Locate the cell with the specified text and output its (X, Y) center coordinate. 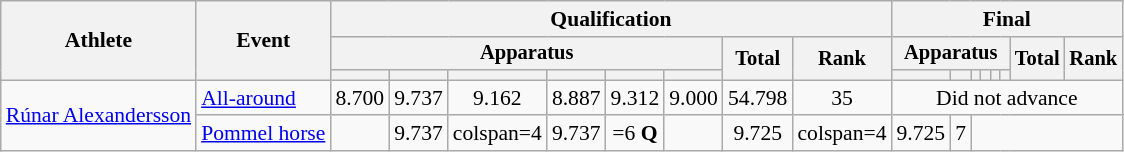
Pommel horse (263, 134)
54.798 (758, 98)
9.000 (694, 98)
9.162 (498, 98)
Final (1008, 19)
35 (842, 98)
Qualification (610, 19)
8.887 (576, 98)
Did not advance (1008, 98)
7 (960, 134)
Event (263, 40)
8.700 (360, 98)
9.312 (636, 98)
All-around (263, 98)
Athlete (98, 40)
=6 Q (636, 134)
Rúnar Alexandersson (98, 116)
